Capture the cell that displays the provided text and extract its [x, y] central coordinate. 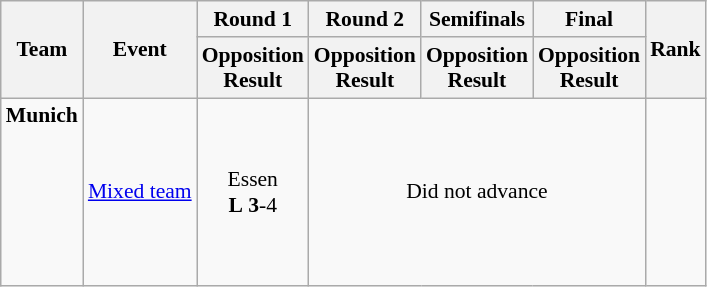
Did not advance [477, 192]
Semifinals [477, 19]
Final [589, 19]
Munich [42, 192]
Team [42, 50]
Event [140, 50]
Mixed team [140, 192]
Essen L 3-4 [253, 192]
Round 1 [253, 19]
Rank [676, 50]
Round 2 [365, 19]
